Determine the (X, Y) coordinate at the center of the cell enclosing the given text.  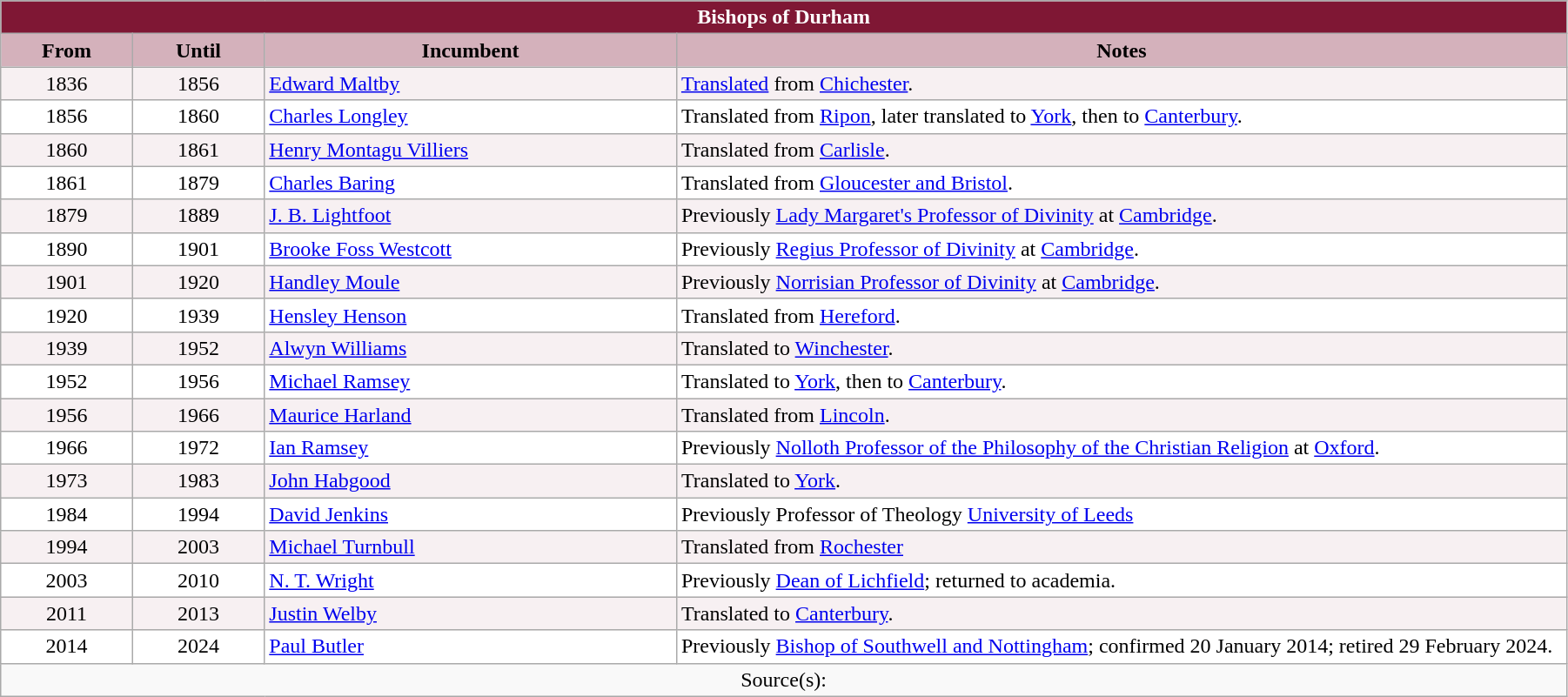
Previously Dean of Lichfield; returned to academia. (1121, 580)
Until (198, 50)
From (67, 50)
2014 (67, 647)
1973 (67, 481)
Paul Butler (471, 647)
Previously Professor of Theology University of Leeds (1121, 514)
Previously Nolloth Professor of the Philosophy of the Christian Religion at Oxford. (1121, 448)
Previously Bishop of Southwell and Nottingham; confirmed 20 January 2014; retired 29 February 2024. (1121, 647)
2010 (198, 580)
Handley Moule (471, 282)
1972 (198, 448)
Justin Welby (471, 613)
David Jenkins (471, 514)
Translated from Gloucester and Bristol. (1121, 183)
Incumbent (471, 50)
Henry Montagu Villiers (471, 150)
Translated from Rochester (1121, 547)
Bishops of Durham (784, 17)
Translated from Lincoln. (1121, 415)
Ian Ramsey (471, 448)
Previously Lady Margaret's Professor of Divinity at Cambridge. (1121, 216)
1983 (198, 481)
Translated from Chichester. (1121, 84)
Previously Norrisian Professor of Divinity at Cambridge. (1121, 282)
Source(s): (784, 680)
Brooke Foss Westcott (471, 249)
Translated to Canterbury. (1121, 613)
John Habgood (471, 481)
Alwyn Williams (471, 348)
1890 (67, 249)
N. T. Wright (471, 580)
Translated from Ripon, later translated to York, then to Canterbury. (1121, 117)
Charles Longley (471, 117)
Translated to Winchester. (1121, 348)
Translated from Carlisle. (1121, 150)
Previously Regius Professor of Divinity at Cambridge. (1121, 249)
Edward Maltby (471, 84)
Michael Turnbull (471, 547)
Charles Baring (471, 183)
Hensley Henson (471, 315)
Translated from Hereford. (1121, 315)
J. B. Lightfoot (471, 216)
Michael Ramsey (471, 381)
2013 (198, 613)
2024 (198, 647)
Translated to York, then to Canterbury. (1121, 381)
1836 (67, 84)
1984 (67, 514)
1889 (198, 216)
Translated to York. (1121, 481)
2011 (67, 613)
Maurice Harland (471, 415)
Notes (1121, 50)
